Scan for the cell matching the given text and deliver its (X, Y) coordinate at center. 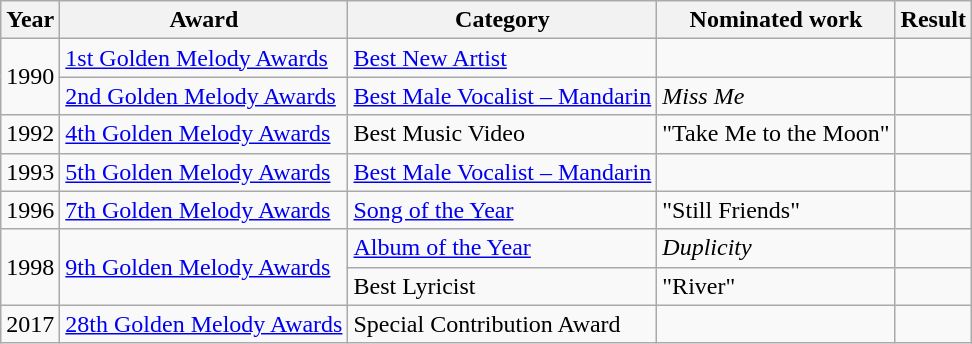
"Still Friends" (776, 210)
Best Lyricist (502, 286)
Duplicity (776, 248)
Nominated work (776, 20)
1990 (30, 77)
Category (502, 20)
9th Golden Melody Awards (204, 267)
Award (204, 20)
Best New Artist (502, 58)
"Take Me to the Moon" (776, 134)
Miss Me (776, 96)
1998 (30, 267)
1st Golden Melody Awards (204, 58)
Special Contribution Award (502, 324)
Year (30, 20)
2017 (30, 324)
Result (933, 20)
Best Music Video (502, 134)
Album of the Year (502, 248)
7th Golden Melody Awards (204, 210)
1996 (30, 210)
Song of the Year (502, 210)
1993 (30, 172)
1992 (30, 134)
5th Golden Melody Awards (204, 172)
2nd Golden Melody Awards (204, 96)
28th Golden Melody Awards (204, 324)
"River" (776, 286)
4th Golden Melody Awards (204, 134)
